Find where the given text appears and provide that cell's center as (x, y) coordinate. 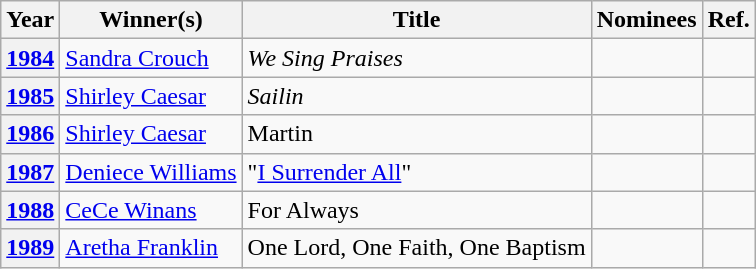
Year (30, 20)
Nominees (646, 20)
1985 (30, 96)
Title (416, 20)
Ref. (728, 20)
We Sing Praises (416, 58)
1987 (30, 172)
Martin (416, 134)
Sailin (416, 96)
1986 (30, 134)
1988 (30, 210)
Winner(s) (151, 20)
1989 (30, 248)
Aretha Franklin (151, 248)
"I Surrender All" (416, 172)
For Always (416, 210)
Sandra Crouch (151, 58)
CeCe Winans (151, 210)
Deniece Williams (151, 172)
One Lord, One Faith, One Baptism (416, 248)
1984 (30, 58)
